Locate the cell with the specified text and output its (X, Y) center coordinate. 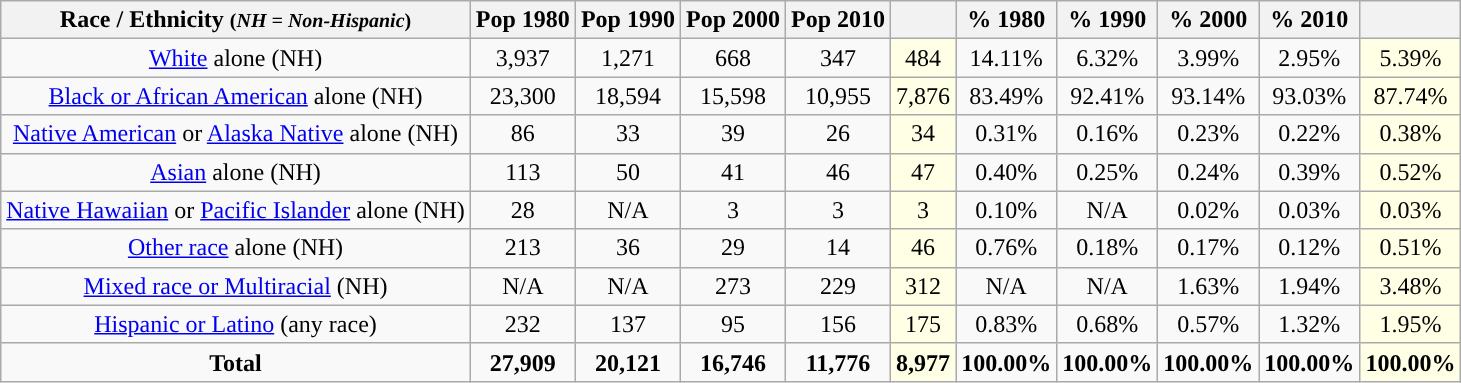
34 (924, 134)
0.24% (1208, 172)
Mixed race or Multiracial (NH) (236, 286)
213 (522, 248)
0.51% (1410, 248)
14.11% (1006, 58)
14 (838, 248)
86 (522, 134)
0.02% (1208, 210)
% 1980 (1006, 20)
27,909 (522, 362)
0.40% (1006, 172)
33 (628, 134)
93.14% (1208, 96)
5.39% (1410, 58)
156 (838, 324)
0.31% (1006, 134)
% 2000 (1208, 20)
0.23% (1208, 134)
Pop 2000 (732, 20)
87.74% (1410, 96)
White alone (NH) (236, 58)
0.83% (1006, 324)
175 (924, 324)
Hispanic or Latino (any race) (236, 324)
0.38% (1410, 134)
16,746 (732, 362)
3,937 (522, 58)
0.39% (1310, 172)
0.17% (1208, 248)
20,121 (628, 362)
Black or African American alone (NH) (236, 96)
2.95% (1310, 58)
484 (924, 58)
0.16% (1108, 134)
41 (732, 172)
23,300 (522, 96)
3.48% (1410, 286)
232 (522, 324)
3.99% (1208, 58)
7,876 (924, 96)
0.25% (1108, 172)
312 (924, 286)
28 (522, 210)
668 (732, 58)
229 (838, 286)
137 (628, 324)
26 (838, 134)
347 (838, 58)
47 (924, 172)
83.49% (1006, 96)
95 (732, 324)
1.95% (1410, 324)
273 (732, 286)
0.12% (1310, 248)
Race / Ethnicity (NH = Non-Hispanic) (236, 20)
39 (732, 134)
0.76% (1006, 248)
Total (236, 362)
Pop 1990 (628, 20)
0.68% (1108, 324)
0.57% (1208, 324)
0.18% (1108, 248)
93.03% (1310, 96)
Native American or Alaska Native alone (NH) (236, 134)
50 (628, 172)
18,594 (628, 96)
113 (522, 172)
% 1990 (1108, 20)
0.10% (1006, 210)
1.32% (1310, 324)
Asian alone (NH) (236, 172)
15,598 (732, 96)
29 (732, 248)
Other race alone (NH) (236, 248)
1.94% (1310, 286)
92.41% (1108, 96)
% 2010 (1310, 20)
Native Hawaiian or Pacific Islander alone (NH) (236, 210)
1.63% (1208, 286)
6.32% (1108, 58)
Pop 2010 (838, 20)
0.52% (1410, 172)
11,776 (838, 362)
Pop 1980 (522, 20)
10,955 (838, 96)
0.22% (1310, 134)
8,977 (924, 362)
36 (628, 248)
1,271 (628, 58)
